Capture the cell that displays the provided text and extract its (X, Y) central coordinate. 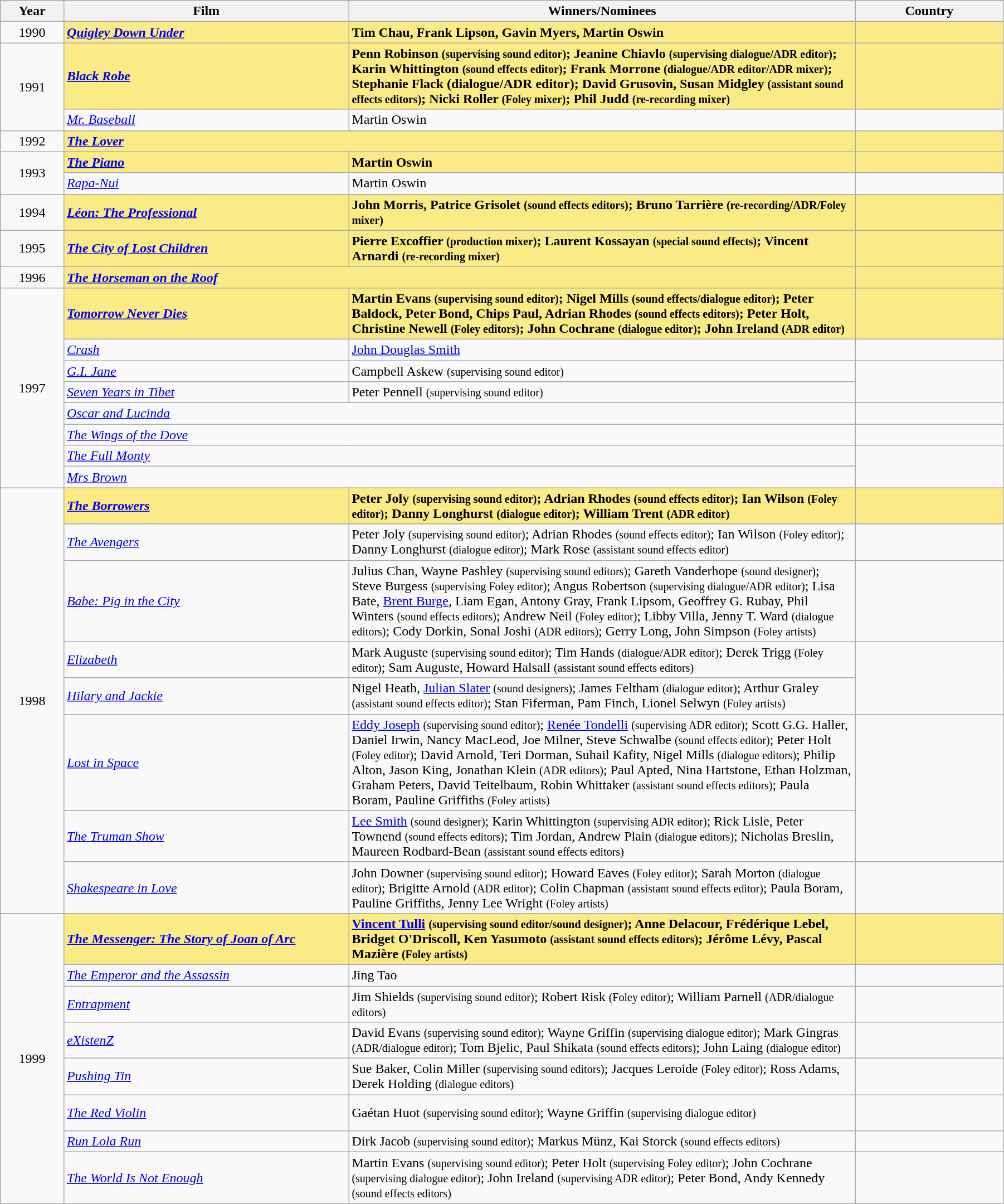
The Lover (459, 141)
Run Lola Run (206, 1142)
Dirk Jacob (supervising sound editor); Markus Münz, Kai Storck (sound effects editors) (602, 1142)
Sue Baker, Colin Miller (supervising sound editors); Jacques Leroide (Foley editor); Ross Adams, Derek Holding (dialogue editors) (602, 1077)
1992 (32, 141)
The Avengers (206, 542)
The Messenger: The Story of Joan of Arc (206, 939)
The World Is Not Enough (206, 1178)
John Douglas Smith (602, 349)
G.I. Jane (206, 371)
1995 (32, 249)
Tim Chau, Frank Lipson, Gavin Myers, Martin Oswin (602, 32)
Crash (206, 349)
1997 (32, 387)
1994 (32, 212)
Mrs Brown (459, 477)
Peter Pennell (supervising sound editor) (602, 392)
Gaétan Huot (supervising sound editor); Wayne Griffin (supervising dialogue editor) (602, 1113)
1999 (32, 1058)
Pierre Excoffier (production mixer); Laurent Kossayan (special sound effects); Vincent Arnardi (re-recording mixer) (602, 249)
Elizabeth (206, 660)
Shakespeare in Love (206, 887)
1996 (32, 277)
Black Robe (206, 76)
The Red Violin (206, 1113)
John Morris, Patrice Grisolet (sound effects editors); Bruno Tarrière (re-recording/ADR/Foley mixer) (602, 212)
The Truman Show (206, 836)
Campbell Askew (supervising sound editor) (602, 371)
1990 (32, 32)
Entrapment (206, 1003)
Lost in Space (206, 763)
The Horseman on the Roof (459, 277)
The Emperor and the Assassin (206, 975)
Léon: The Professional (206, 212)
The Piano (206, 162)
The Wings of the Dove (459, 435)
Quigley Down Under (206, 32)
Year (32, 11)
Tomorrow Never Dies (206, 313)
Winners/Nominees (602, 11)
Seven Years in Tibet (206, 392)
1993 (32, 173)
1998 (32, 701)
Country (929, 11)
eXistenZ (206, 1040)
The Full Monty (459, 456)
Jim Shields (supervising sound editor); Robert Risk (Foley editor); William Parnell (ADR/dialogue editors) (602, 1003)
1991 (32, 87)
The Borrowers (206, 506)
Jing Tao (602, 975)
Film (206, 11)
Mr. Baseball (206, 120)
Oscar and Lucinda (459, 414)
The City of Lost Children (206, 249)
Pushing Tin (206, 1077)
Babe: Pig in the City (206, 601)
Hilary and Jackie (206, 696)
Rapa-Nui (206, 183)
